Detect which cell encompasses the target text, then output its (x, y) center coordinate. 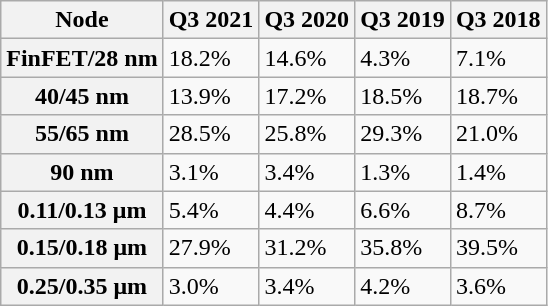
Q3 2020 (307, 20)
18.2% (211, 58)
29.3% (403, 134)
4.3% (403, 58)
13.9% (211, 96)
0.25/0.35 μm (82, 286)
21.0% (498, 134)
3.6% (498, 286)
90 nm (82, 172)
55/65 nm (82, 134)
4.4% (307, 210)
39.5% (498, 248)
7.1% (498, 58)
Q3 2018 (498, 20)
28.5% (211, 134)
18.5% (403, 96)
Q3 2019 (403, 20)
18.7% (498, 96)
35.8% (403, 248)
1.3% (403, 172)
3.1% (211, 172)
4.2% (403, 286)
31.2% (307, 248)
FinFET/28 nm (82, 58)
6.6% (403, 210)
1.4% (498, 172)
17.2% (307, 96)
14.6% (307, 58)
Q3 2021 (211, 20)
Node (82, 20)
0.11/0.13 μm (82, 210)
27.9% (211, 248)
25.8% (307, 134)
3.0% (211, 286)
40/45 nm (82, 96)
0.15/0.18 μm (82, 248)
5.4% (211, 210)
8.7% (498, 210)
